From the cell containing the given text, extract its center point as (x, y) coordinate. 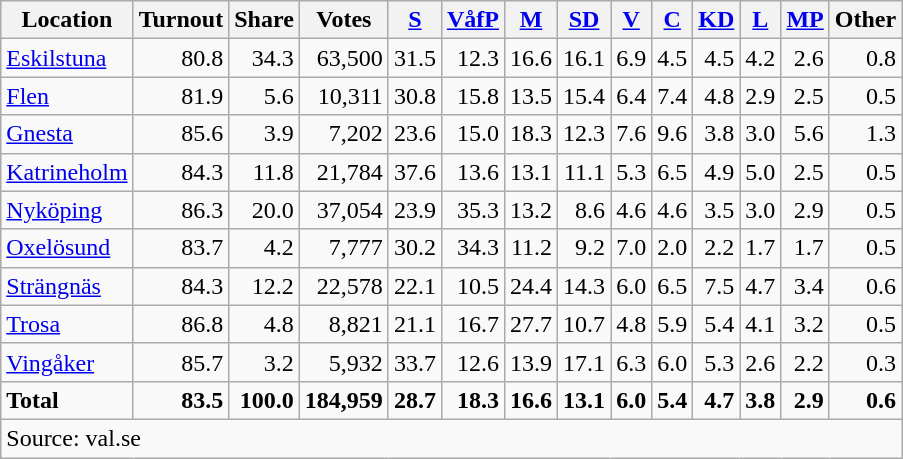
8.6 (584, 210)
Total (67, 400)
6.9 (632, 58)
MP (805, 20)
Votes (344, 20)
6.4 (632, 96)
10.7 (584, 324)
Vingåker (67, 362)
6.3 (632, 362)
Katrineholm (67, 172)
11.1 (584, 172)
C (672, 20)
10.5 (472, 286)
30.8 (414, 96)
35.3 (472, 210)
7,777 (344, 248)
86.8 (181, 324)
Other (865, 20)
Nyköping (67, 210)
3.9 (264, 134)
11.2 (530, 248)
83.5 (181, 400)
S (414, 20)
0.3 (865, 362)
14.3 (584, 286)
Strängnäs (67, 286)
Location (67, 20)
Trosa (67, 324)
37,054 (344, 210)
Flen (67, 96)
7,202 (344, 134)
13.2 (530, 210)
28.7 (414, 400)
7.4 (672, 96)
85.6 (181, 134)
7.5 (716, 286)
7.6 (632, 134)
22,578 (344, 286)
31.5 (414, 58)
8,821 (344, 324)
V (632, 20)
5,932 (344, 362)
Source: val.se (452, 438)
SD (584, 20)
22.1 (414, 286)
7.0 (632, 248)
184,959 (344, 400)
4.9 (716, 172)
23.9 (414, 210)
Eskilstuna (67, 58)
63,500 (344, 58)
21,784 (344, 172)
VåfP (472, 20)
9.2 (584, 248)
3.4 (805, 286)
85.7 (181, 362)
13.9 (530, 362)
0.8 (865, 58)
23.6 (414, 134)
16.1 (584, 58)
83.7 (181, 248)
Oxelösund (67, 248)
1.3 (865, 134)
12.2 (264, 286)
L (760, 20)
Share (264, 20)
15.0 (472, 134)
86.3 (181, 210)
M (530, 20)
37.6 (414, 172)
17.1 (584, 362)
33.7 (414, 362)
24.4 (530, 286)
16.7 (472, 324)
4.1 (760, 324)
15.4 (584, 96)
80.8 (181, 58)
27.7 (530, 324)
5.0 (760, 172)
13.6 (472, 172)
11.8 (264, 172)
2.0 (672, 248)
30.2 (414, 248)
Turnout (181, 20)
10,311 (344, 96)
21.1 (414, 324)
20.0 (264, 210)
KD (716, 20)
3.5 (716, 210)
15.8 (472, 96)
9.6 (672, 134)
5.9 (672, 324)
81.9 (181, 96)
12.6 (472, 362)
Gnesta (67, 134)
100.0 (264, 400)
13.5 (530, 96)
